Identify which cell holds the provided text, then report its (X, Y) central coordinate. 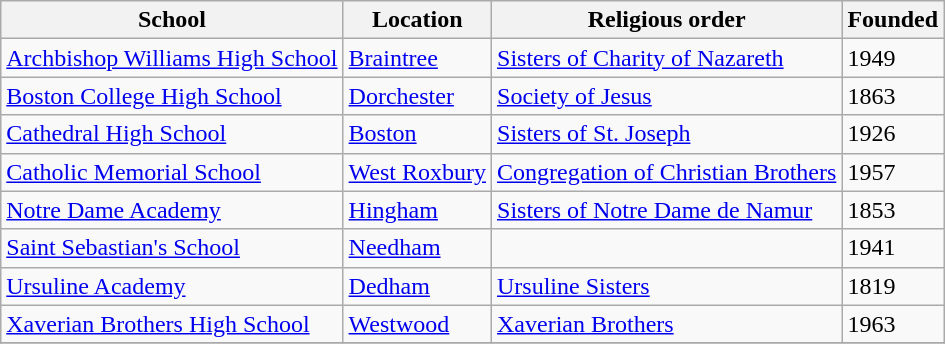
1853 (893, 210)
Dorchester (417, 96)
1926 (893, 134)
1949 (893, 58)
Xaverian Brothers High School (172, 324)
1941 (893, 248)
Sisters of Notre Dame de Namur (667, 210)
Sisters of Charity of Nazareth (667, 58)
1963 (893, 324)
West Roxbury (417, 172)
Ursuline Sisters (667, 286)
Society of Jesus (667, 96)
Braintree (417, 58)
Archbishop Williams High School (172, 58)
Congregation of Christian Brothers (667, 172)
Needham (417, 248)
Dedham (417, 286)
Founded (893, 20)
Religious order (667, 20)
Location (417, 20)
Sisters of St. Joseph (667, 134)
Boston (417, 134)
1863 (893, 96)
Westwood (417, 324)
Catholic Memorial School (172, 172)
Boston College High School (172, 96)
1957 (893, 172)
Cathedral High School (172, 134)
Ursuline Academy (172, 286)
Xaverian Brothers (667, 324)
Saint Sebastian's School (172, 248)
1819 (893, 286)
Notre Dame Academy (172, 210)
School (172, 20)
Hingham (417, 210)
